Detect which cell encompasses the target text, then output its (x, y) center coordinate. 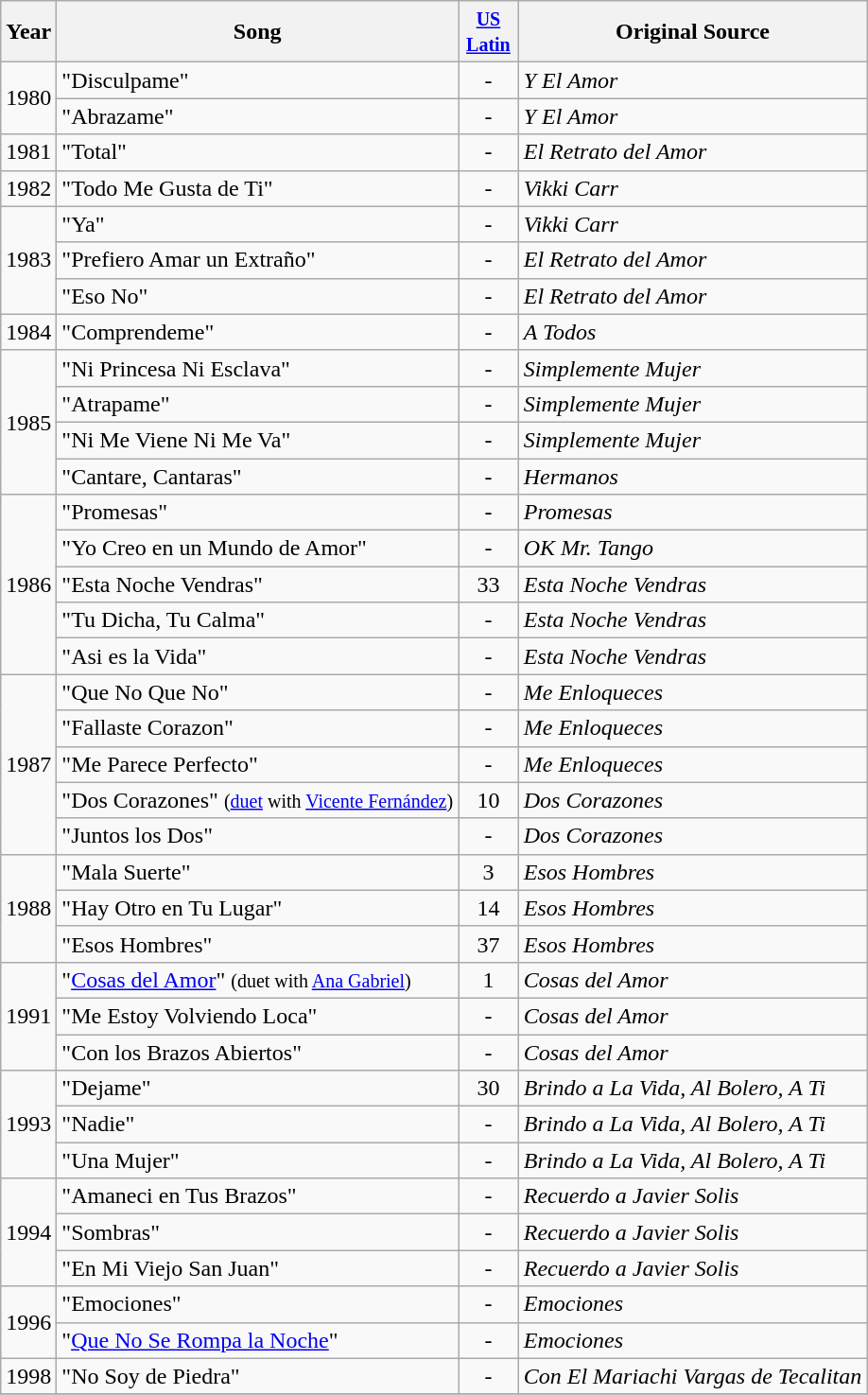
1984 (28, 332)
Song (257, 32)
1987 (28, 764)
"Yo Creo en un Mundo de Amor" (257, 549)
"Esta Noche Vendras" (257, 584)
"En Mi Viejo San Juan" (257, 1268)
33 (489, 584)
1994 (28, 1232)
"Cantare, Cantaras" (257, 476)
"Esos Hombres" (257, 944)
1985 (28, 422)
"Una Mujer" (257, 1160)
1982 (28, 188)
"Hay Otro en Tu Lugar" (257, 908)
US Latin (489, 32)
10 (489, 800)
1998 (28, 1376)
"No Soy de Piedra" (257, 1376)
"Eso No" (257, 296)
Original Source (692, 32)
"Promesas" (257, 513)
1993 (28, 1125)
Hermanos (692, 476)
14 (489, 908)
"Ni Me Viene Ni Me Va" (257, 440)
"Todo Me Gusta de Ti" (257, 188)
"Amaneci en Tus Brazos" (257, 1196)
"Que No Que No" (257, 692)
1986 (28, 584)
1988 (28, 908)
"Emociones" (257, 1304)
1980 (28, 98)
1991 (28, 1016)
"Disculpame" (257, 80)
"Ni Princesa Ni Esclava" (257, 368)
"Fallaste Corazon" (257, 728)
37 (489, 944)
"Dejame" (257, 1089)
"Cosas del Amor" (duet with Ana Gabriel) (257, 980)
"Juntos los Dos" (257, 836)
1996 (28, 1322)
1 (489, 980)
"Que No Se Rompa la Noche" (257, 1340)
"Sombras" (257, 1232)
"Comprendeme" (257, 332)
"Atrapame" (257, 404)
1981 (28, 152)
"Me Parece Perfecto" (257, 764)
OK Mr. Tango (692, 549)
A Todos (692, 332)
"Total" (257, 152)
"Abrazame" (257, 116)
"Mala Suerte" (257, 872)
"Con los Brazos Abiertos" (257, 1053)
Con El Mariachi Vargas de Tecalitan (692, 1376)
"Prefiero Amar un Extraño" (257, 260)
"Ya" (257, 224)
30 (489, 1089)
"Me Estoy Volviendo Loca" (257, 1016)
3 (489, 872)
"Asi es la Vida" (257, 656)
Promesas (692, 513)
1983 (28, 260)
"Nadie" (257, 1125)
Year (28, 32)
"Dos Corazones" (duet with Vicente Fernández) (257, 800)
"Tu Dicha, Tu Calma" (257, 620)
